Search for the cell housing the specified text and yield its [x, y] center coordinate. 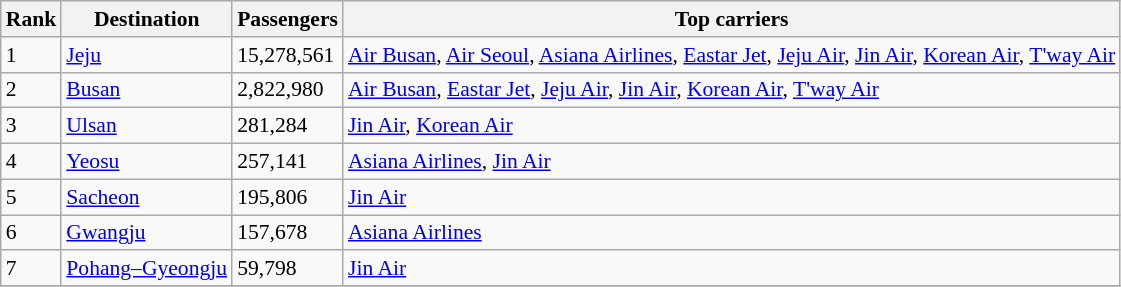
257,141 [288, 162]
Asiana Airlines [732, 233]
Destination [146, 19]
Pohang–Gyeongju [146, 269]
Air Busan, Eastar Jet, Jeju Air, Jin Air, Korean Air, T'way Air [732, 90]
5 [32, 197]
195,806 [288, 197]
Sacheon [146, 197]
3 [32, 126]
4 [32, 162]
157,678 [288, 233]
1 [32, 55]
Top carriers [732, 19]
59,798 [288, 269]
Jeju [146, 55]
Asiana Airlines, Jin Air [732, 162]
6 [32, 233]
Jin Air, Korean Air [732, 126]
Rank [32, 19]
Passengers [288, 19]
Yeosu [146, 162]
281,284 [288, 126]
2 [32, 90]
Air Busan, Air Seoul, Asiana Airlines, Eastar Jet, Jeju Air, Jin Air, Korean Air, T'way Air [732, 55]
15,278,561 [288, 55]
2,822,980 [288, 90]
Ulsan [146, 126]
Busan [146, 90]
7 [32, 269]
Gwangju [146, 233]
